Return the [X, Y] coordinate for the center point of the cell that contains the specified text.  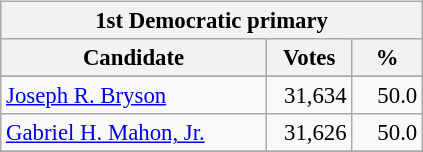
Candidate [134, 58]
1st Democratic primary [212, 21]
31,626 [309, 133]
Gabriel H. Mahon, Jr. [134, 133]
% [388, 58]
Joseph R. Bryson [134, 96]
31,634 [309, 96]
Votes [309, 58]
